Locate the cell with the specified text and output its [X, Y] center coordinate. 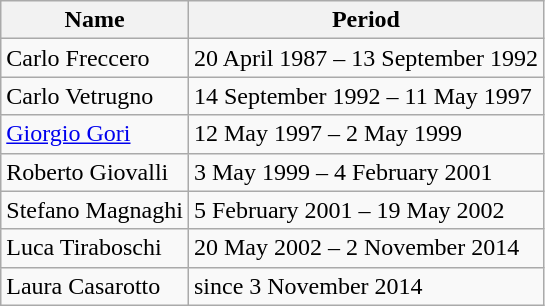
Laura Casarotto [95, 286]
Luca Tiraboschi [95, 248]
20 April 1987 – 13 September 1992 [366, 58]
Roberto Giovalli [95, 172]
since 3 November 2014 [366, 286]
5 February 2001 – 19 May 2002 [366, 210]
3 May 1999 – 4 February 2001 [366, 172]
14 September 1992 – 11 May 1997 [366, 96]
Carlo Freccero [95, 58]
Period [366, 20]
Stefano Magnaghi [95, 210]
12 May 1997 – 2 May 1999 [366, 134]
Giorgio Gori [95, 134]
Name [95, 20]
20 May 2002 – 2 November 2014 [366, 248]
Carlo Vetrugno [95, 96]
